From the cell containing the given text, extract its center point as (x, y) coordinate. 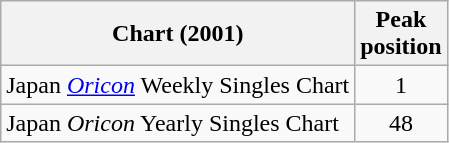
1 (401, 85)
48 (401, 123)
Japan Oricon Yearly Singles Chart (178, 123)
Japan Oricon Weekly Singles Chart (178, 85)
Peakposition (401, 34)
Chart (2001) (178, 34)
